Determine the (x, y) coordinate at the center of the cell enclosing the given text.  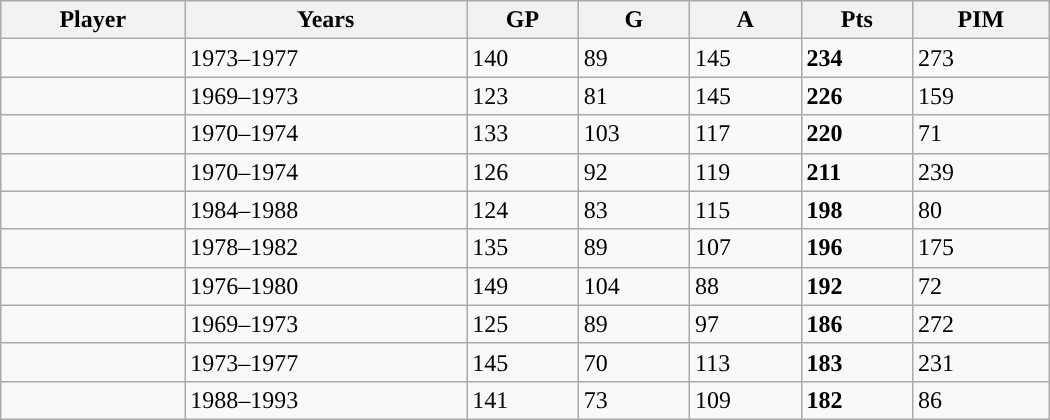
1976–1980 (326, 286)
186 (856, 324)
141 (522, 400)
125 (522, 324)
71 (980, 134)
220 (856, 134)
159 (980, 96)
PIM (980, 20)
182 (856, 400)
92 (634, 172)
86 (980, 400)
104 (634, 286)
73 (634, 400)
126 (522, 172)
192 (856, 286)
239 (980, 172)
1978–1982 (326, 248)
103 (634, 134)
226 (856, 96)
124 (522, 210)
107 (746, 248)
231 (980, 362)
Player (93, 20)
183 (856, 362)
123 (522, 96)
273 (980, 58)
109 (746, 400)
GP (522, 20)
196 (856, 248)
80 (980, 210)
70 (634, 362)
83 (634, 210)
72 (980, 286)
G (634, 20)
175 (980, 248)
135 (522, 248)
115 (746, 210)
97 (746, 324)
140 (522, 58)
81 (634, 96)
149 (522, 286)
1984–1988 (326, 210)
117 (746, 134)
113 (746, 362)
211 (856, 172)
A (746, 20)
119 (746, 172)
133 (522, 134)
Years (326, 20)
88 (746, 286)
234 (856, 58)
272 (980, 324)
Pts (856, 20)
1988–1993 (326, 400)
198 (856, 210)
